Return (X, Y) of the center of cell containing provided text 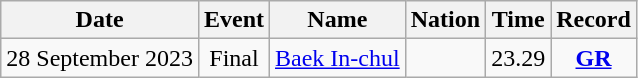
GR (594, 58)
28 September 2023 (100, 58)
Record (594, 20)
Nation (445, 20)
Final (234, 58)
Time (518, 20)
Date (100, 20)
Baek In-chul (338, 58)
23.29 (518, 58)
Event (234, 20)
Name (338, 20)
